Return (X, Y) of the center of cell containing provided text 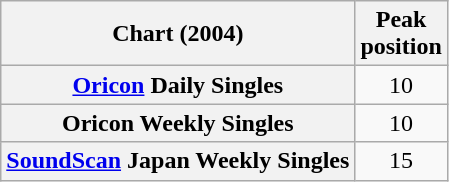
Oricon Daily Singles (178, 85)
SoundScan Japan Weekly Singles (178, 161)
Chart (2004) (178, 34)
15 (401, 161)
Oricon Weekly Singles (178, 123)
Peakposition (401, 34)
